Return the [x, y] coordinate for the center point of the cell that contains the specified text.  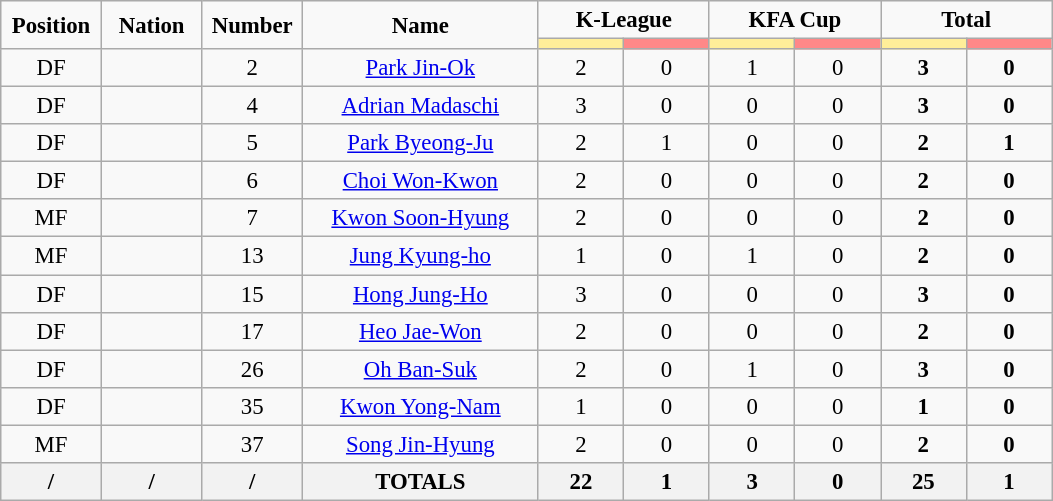
Oh Ban-Suk [421, 369]
4 [252, 106]
22 [581, 482]
Choi Won-Kwon [421, 181]
25 [923, 482]
Position [52, 25]
37 [252, 444]
Heo Jae-Won [421, 331]
Jung Kyung-ho [421, 256]
Total [966, 20]
K-League [624, 20]
5 [252, 143]
Adrian Madaschi [421, 106]
Hong Jung-Ho [421, 294]
Park Byeong-Ju [421, 143]
Kwon Yong-Nam [421, 406]
Song Jin-Hyung [421, 444]
Number [252, 25]
KFA Cup [794, 20]
TOTALS [421, 482]
17 [252, 331]
Nation [152, 25]
Park Jin-Ok [421, 68]
Name [421, 25]
35 [252, 406]
7 [252, 219]
Kwon Soon-Hyung [421, 219]
6 [252, 181]
26 [252, 369]
15 [252, 294]
13 [252, 256]
